Find where the given text appears and provide that cell's center as [x, y] coordinate. 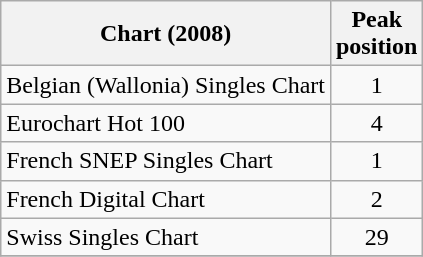
Eurochart Hot 100 [166, 123]
Belgian (Wallonia) Singles Chart [166, 85]
29 [376, 237]
Peak position [376, 34]
Swiss Singles Chart [166, 237]
French Digital Chart [166, 199]
2 [376, 199]
Chart (2008) [166, 34]
French SNEP Singles Chart [166, 161]
4 [376, 123]
